Find where the given text appears and provide that cell's center as [x, y] coordinate. 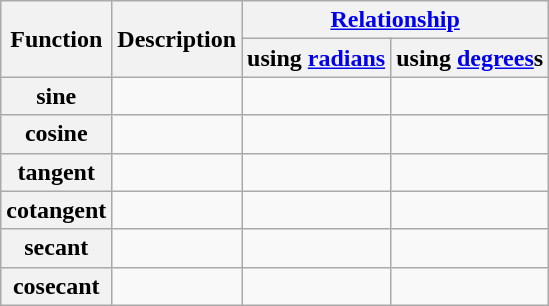
using degreess [470, 58]
sine [56, 96]
cotangent [56, 210]
Relationship [396, 20]
cosecant [56, 286]
Function [56, 39]
secant [56, 248]
tangent [56, 172]
Description [177, 39]
using radians [316, 58]
cosine [56, 134]
